Provide the [X, Y] coordinate of the cell's center where the given text is located.  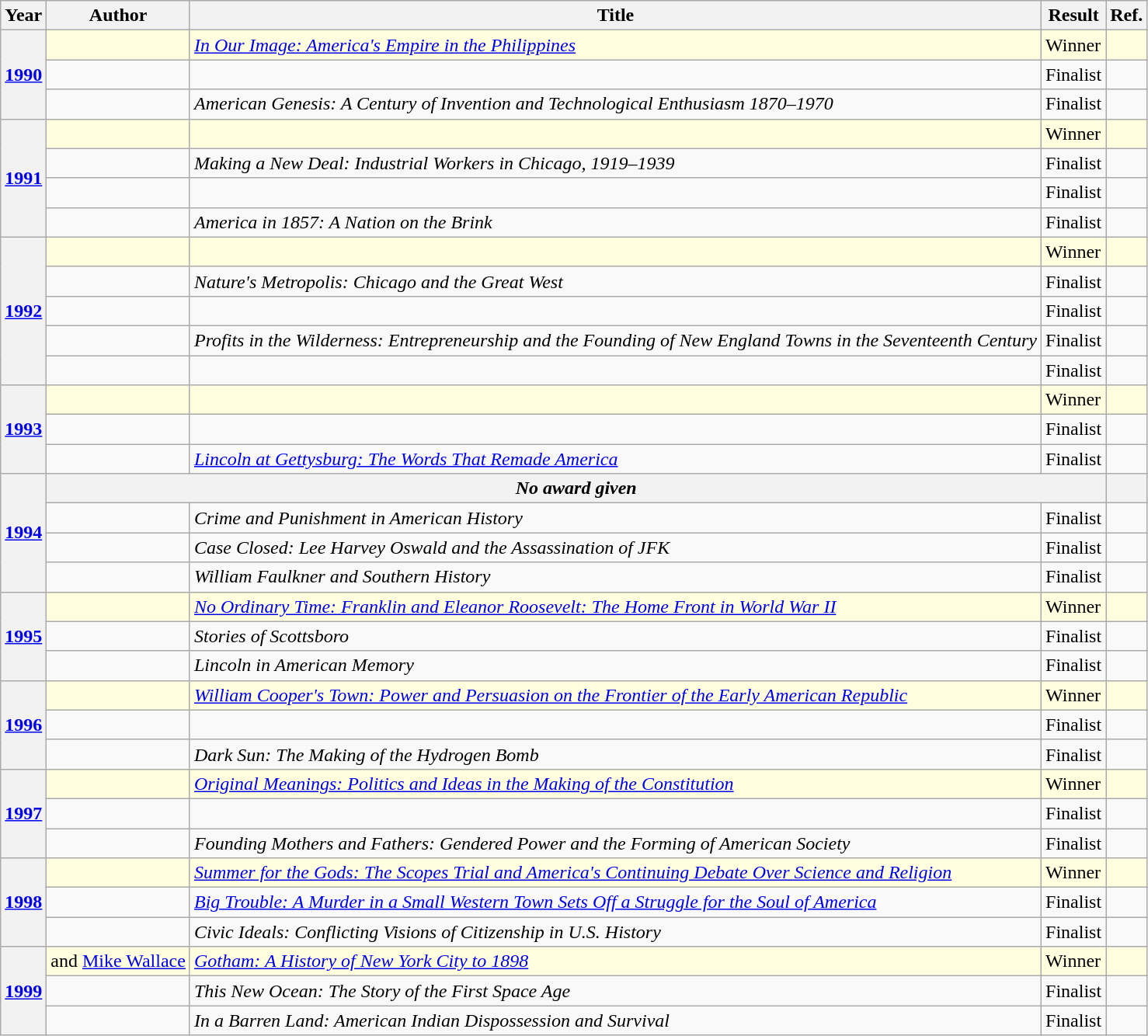
Stories of Scottsboro [615, 636]
Lincoln in American Memory [615, 666]
1993 [23, 429]
Gotham: A History of New York City to 1898 [615, 961]
Civic Ideals: Conflicting Visions of Citizenship in U.S. History [615, 932]
America in 1857: A Nation on the Brink [615, 222]
Making a New Deal: Industrial Workers in Chicago, 1919–1939 [615, 163]
Dark Sun: The Making of the Hydrogen Bomb [615, 754]
1992 [23, 311]
Title [615, 16]
American Genesis: A Century of Invention and Technological Enthusiasm 1870–1970 [615, 104]
William Faulkner and Southern History [615, 577]
Nature's Metropolis: Chicago and the Great West [615, 281]
Year [23, 16]
William Cooper's Town: Power and Persuasion on the Frontier of the Early American Republic [615, 695]
Big Trouble: A Murder in a Small Western Town Sets Off a Struggle for the Soul of America [615, 902]
In a Barren Land: American Indian Dispossession and Survival [615, 1020]
Crime and Punishment in American History [615, 518]
Case Closed: Lee Harvey Oswald and the Assassination of JFK [615, 548]
Author [118, 16]
In Our Image: America's Empire in the Philippines [615, 45]
No award given [576, 488]
1996 [23, 725]
1997 [23, 813]
1999 [23, 991]
Summer for the Gods: The Scopes Trial and America's Continuing Debate Over Science and Religion [615, 873]
1994 [23, 533]
Founding Mothers and Fathers: Gendered Power and the Forming of American Society [615, 843]
Ref. [1126, 16]
and Mike Wallace [118, 961]
1990 [23, 75]
No Ordinary Time: Franklin and Eleanor Roosevelt: The Home Front in World War II [615, 607]
1995 [23, 636]
1991 [23, 178]
This New Ocean: The Story of the First Space Age [615, 991]
Lincoln at Gettysburg: The Words That Remade America [615, 459]
1998 [23, 902]
Original Meanings: Politics and Ideas in the Making of the Constitution [615, 784]
Result [1073, 16]
Profits in the Wilderness: Entrepreneurship and the Founding of New England Towns in the Seventeenth Century [615, 340]
